Detect which cell encompasses the target text, then output its [X, Y] center coordinate. 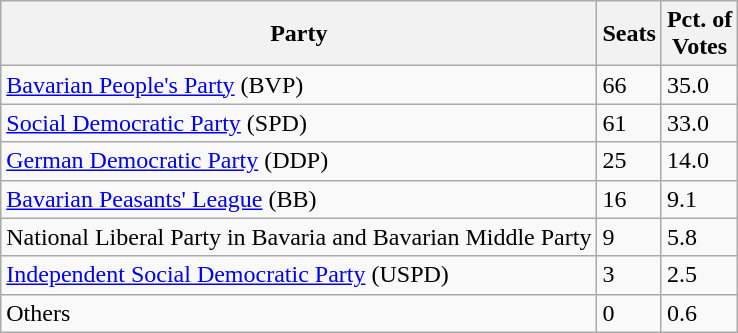
9.1 [699, 199]
Independent Social Democratic Party (USPD) [299, 275]
9 [629, 237]
Social Democratic Party (SPD) [299, 123]
5.8 [699, 237]
National Liberal Party in Bavaria and Bavarian Middle Party [299, 237]
66 [629, 85]
Bavarian Peasants' League (BB) [299, 199]
Others [299, 313]
German Democratic Party (DDP) [299, 161]
33.0 [699, 123]
61 [629, 123]
2.5 [699, 275]
16 [629, 199]
Bavarian People's Party (BVP) [299, 85]
35.0 [699, 85]
Seats [629, 34]
Pct. ofVotes [699, 34]
0.6 [699, 313]
0 [629, 313]
25 [629, 161]
Party [299, 34]
3 [629, 275]
14.0 [699, 161]
